Search for the cell housing the specified text and yield its (X, Y) center coordinate. 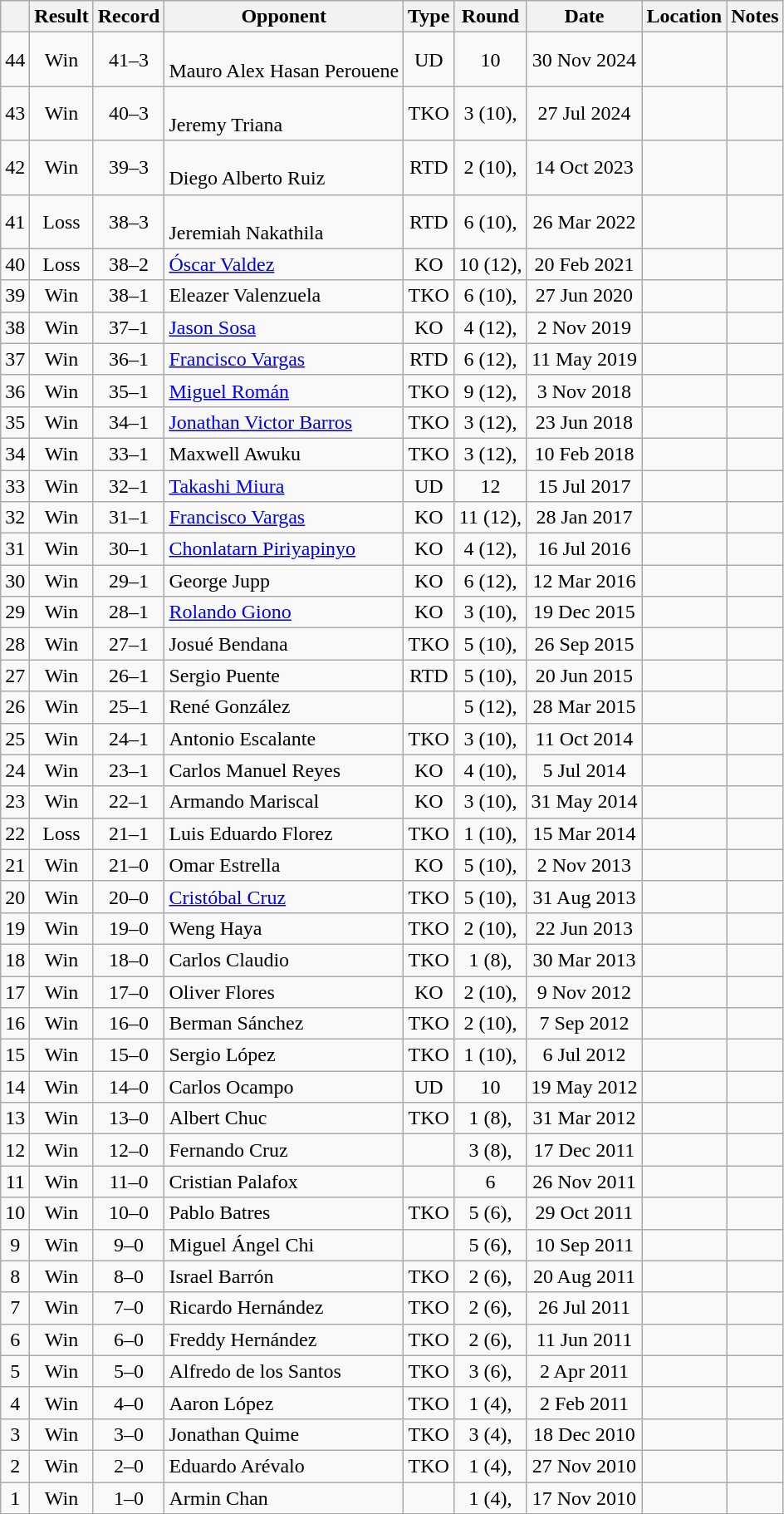
25 (15, 739)
12–0 (129, 1150)
11 May 2019 (585, 359)
6–0 (129, 1339)
32 (15, 518)
10 Sep 2011 (585, 1245)
2 (15, 1466)
40 (15, 264)
2 Apr 2011 (585, 1371)
3–0 (129, 1434)
19 Dec 2015 (585, 612)
21–1 (129, 833)
28–1 (129, 612)
23 (15, 802)
Takashi Miura (284, 486)
Type (429, 17)
26–1 (129, 676)
20 Jun 2015 (585, 676)
29–1 (129, 581)
8 (15, 1276)
24–1 (129, 739)
21–0 (129, 865)
26 Nov 2011 (585, 1182)
28 Mar 2015 (585, 707)
41 (15, 221)
7 Sep 2012 (585, 1024)
7–0 (129, 1308)
39–3 (129, 168)
Antonio Escalante (284, 739)
2 Nov 2019 (585, 327)
13 (15, 1118)
6 Jul 2012 (585, 1055)
19 (15, 928)
27–1 (129, 644)
16 Jul 2016 (585, 549)
37 (15, 359)
19 May 2012 (585, 1087)
Chonlatarn Piriyapinyo (284, 549)
Freddy Hernández (284, 1339)
3 Nov 2018 (585, 391)
Luis Eduardo Florez (284, 833)
40–3 (129, 113)
28 (15, 644)
20 (15, 897)
5–0 (129, 1371)
Jeremy Triana (284, 113)
22–1 (129, 802)
41–3 (129, 60)
Carlos Manuel Reyes (284, 770)
5 (15, 1371)
Carlos Ocampo (284, 1087)
22 (15, 833)
1–0 (129, 1498)
15 (15, 1055)
38–2 (129, 264)
31 Mar 2012 (585, 1118)
Rolando Giono (284, 612)
15 Mar 2014 (585, 833)
36–1 (129, 359)
26 Mar 2022 (585, 221)
5 Jul 2014 (585, 770)
Fernando Cruz (284, 1150)
Notes (755, 17)
26 Sep 2015 (585, 644)
27 Jul 2024 (585, 113)
26 Jul 2011 (585, 1308)
24 (15, 770)
10 Feb 2018 (585, 454)
33–1 (129, 454)
9 (15, 1245)
30 (15, 581)
31–1 (129, 518)
15–0 (129, 1055)
Albert Chuc (284, 1118)
34 (15, 454)
3 (6), (490, 1371)
2 Nov 2013 (585, 865)
35–1 (129, 391)
Josué Bendana (284, 644)
32–1 (129, 486)
Sergio López (284, 1055)
3 (15, 1434)
9 (12), (490, 391)
Cristóbal Cruz (284, 897)
Carlos Claudio (284, 960)
4 (10), (490, 770)
35 (15, 422)
George Jupp (284, 581)
8–0 (129, 1276)
Miguel Román (284, 391)
Israel Barrón (284, 1276)
13–0 (129, 1118)
19–0 (129, 928)
Date (585, 17)
17 (15, 991)
Jason Sosa (284, 327)
27 Jun 2020 (585, 296)
Sergio Puente (284, 676)
Pablo Batres (284, 1213)
16–0 (129, 1024)
15 Jul 2017 (585, 486)
11 Jun 2011 (585, 1339)
38 (15, 327)
16 (15, 1024)
Jonathan Quime (284, 1434)
Armando Mariscal (284, 802)
Diego Alberto Ruiz (284, 168)
9–0 (129, 1245)
Oliver Flores (284, 991)
2–0 (129, 1466)
9 Nov 2012 (585, 991)
11 (12), (490, 518)
Miguel Ángel Chi (284, 1245)
10 (12), (490, 264)
Record (129, 17)
31 May 2014 (585, 802)
Ricardo Hernández (284, 1308)
27 (15, 676)
12 Mar 2016 (585, 581)
4–0 (129, 1403)
23–1 (129, 770)
20 Feb 2021 (585, 264)
38–1 (129, 296)
31 (15, 549)
43 (15, 113)
Omar Estrella (284, 865)
36 (15, 391)
René González (284, 707)
18–0 (129, 960)
22 Jun 2013 (585, 928)
Alfredo de los Santos (284, 1371)
Cristian Palafox (284, 1182)
25–1 (129, 707)
Mauro Alex Hasan Perouene (284, 60)
Location (684, 17)
10–0 (129, 1213)
18 (15, 960)
Armin Chan (284, 1498)
Eleazer Valenzuela (284, 296)
34–1 (129, 422)
26 (15, 707)
37–1 (129, 327)
17–0 (129, 991)
4 (15, 1403)
11 (15, 1182)
29 (15, 612)
14 (15, 1087)
Jonathan Victor Barros (284, 422)
44 (15, 60)
Óscar Valdez (284, 264)
27 Nov 2010 (585, 1466)
Eduardo Arévalo (284, 1466)
29 Oct 2011 (585, 1213)
Round (490, 17)
30–1 (129, 549)
20–0 (129, 897)
14–0 (129, 1087)
Berman Sánchez (284, 1024)
17 Dec 2011 (585, 1150)
21 (15, 865)
20 Aug 2011 (585, 1276)
30 Nov 2024 (585, 60)
3 (8), (490, 1150)
Opponent (284, 17)
Maxwell Awuku (284, 454)
38–3 (129, 221)
33 (15, 486)
3 (4), (490, 1434)
39 (15, 296)
11 Oct 2014 (585, 739)
Aaron López (284, 1403)
5 (12), (490, 707)
18 Dec 2010 (585, 1434)
42 (15, 168)
30 Mar 2013 (585, 960)
7 (15, 1308)
1 (15, 1498)
28 Jan 2017 (585, 518)
Result (61, 17)
2 Feb 2011 (585, 1403)
Jeremiah Nakathila (284, 221)
17 Nov 2010 (585, 1498)
14 Oct 2023 (585, 168)
Weng Haya (284, 928)
31 Aug 2013 (585, 897)
23 Jun 2018 (585, 422)
11–0 (129, 1182)
